Pinpoint the cell where the given text exists, returning its (x, y) midpoint coordinate. 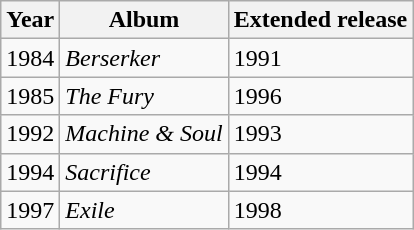
1996 (320, 96)
1992 (30, 134)
1993 (320, 134)
Exile (144, 210)
Album (144, 20)
Sacrifice (144, 172)
Machine & Soul (144, 134)
The Fury (144, 96)
Year (30, 20)
Berserker (144, 58)
1998 (320, 210)
Extended release (320, 20)
1984 (30, 58)
1991 (320, 58)
1997 (30, 210)
1985 (30, 96)
